Return the (x, y) coordinate for the center point of the cell that contains the specified text.  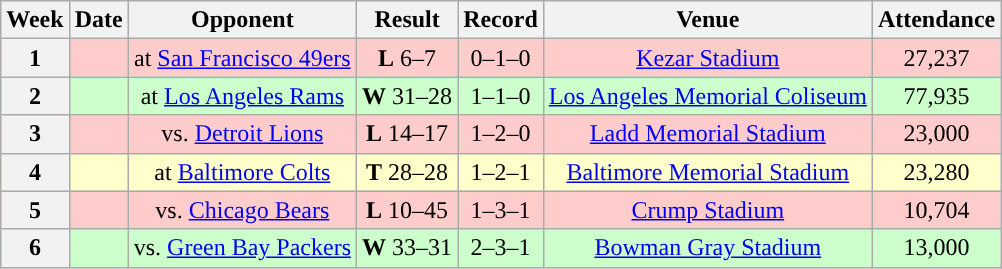
at San Francisco 49ers (242, 58)
W 33–31 (408, 248)
1–2–1 (501, 172)
1–1–0 (501, 96)
L 10–45 (408, 210)
L 6–7 (408, 58)
L 14–17 (408, 134)
Attendance (936, 20)
6 (35, 248)
13,000 (936, 248)
at Los Angeles Rams (242, 96)
vs. Chicago Bears (242, 210)
Crump Stadium (708, 210)
vs. Detroit Lions (242, 134)
Kezar Stadium (708, 58)
3 (35, 134)
T 28–28 (408, 172)
Opponent (242, 20)
Baltimore Memorial Stadium (708, 172)
1–3–1 (501, 210)
1 (35, 58)
Ladd Memorial Stadium (708, 134)
at Baltimore Colts (242, 172)
23,000 (936, 134)
27,237 (936, 58)
W 31–28 (408, 96)
Record (501, 20)
2–3–1 (501, 248)
2 (35, 96)
Date (98, 20)
23,280 (936, 172)
1–2–0 (501, 134)
Venue (708, 20)
4 (35, 172)
Los Angeles Memorial Coliseum (708, 96)
Bowman Gray Stadium (708, 248)
77,935 (936, 96)
Result (408, 20)
5 (35, 210)
Week (35, 20)
0–1–0 (501, 58)
10,704 (936, 210)
vs. Green Bay Packers (242, 248)
